Return [x, y] of the center of cell containing provided text 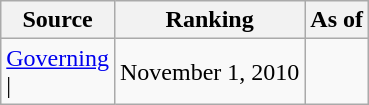
November 1, 2010 [209, 72]
Governing| [58, 72]
Ranking [209, 20]
Source [58, 20]
As of [337, 20]
